Search for the cell housing the specified text and yield its (x, y) center coordinate. 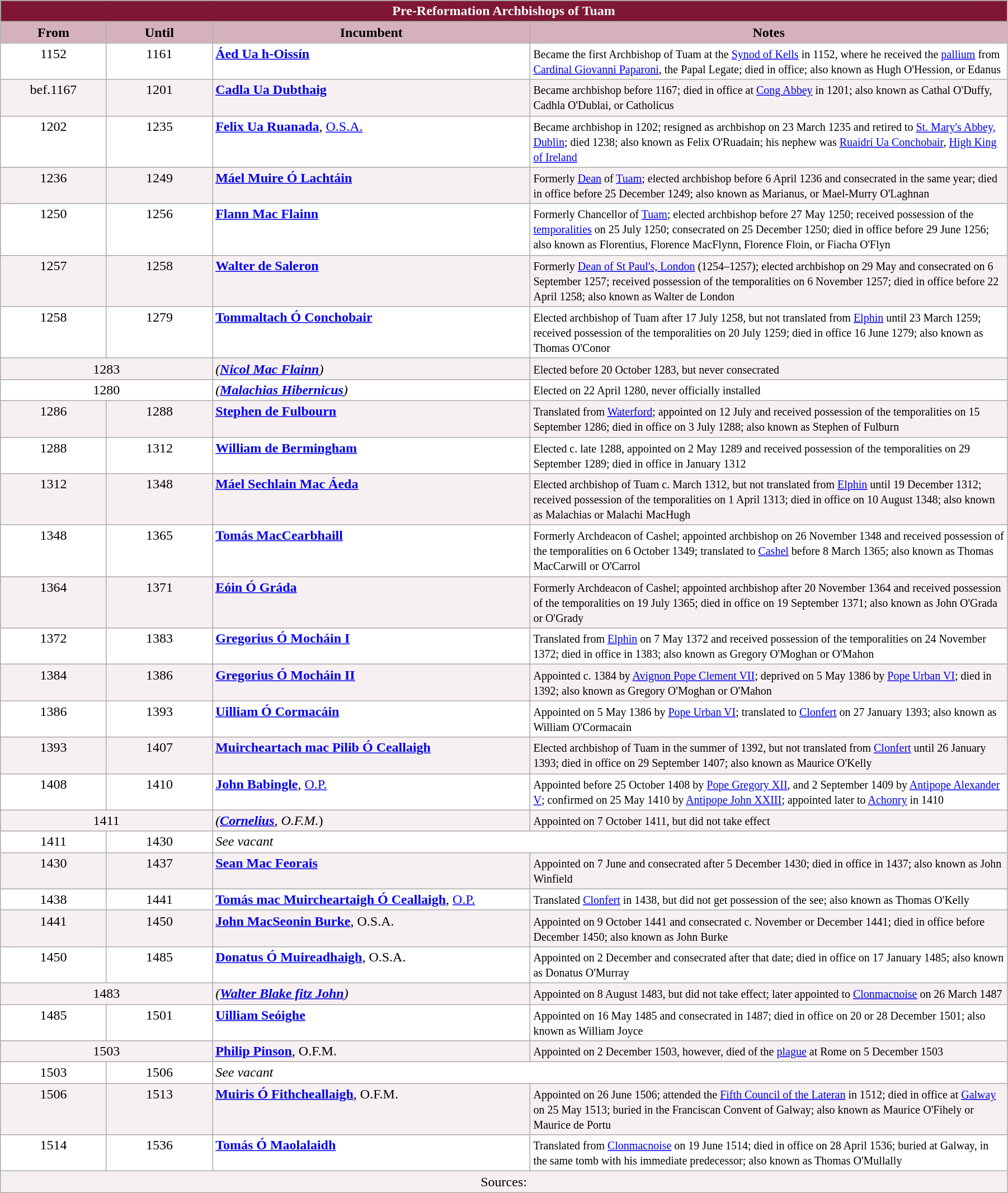
1286 (54, 418)
Appointed on 7 October 1411, but did not take effect (769, 821)
Uilliam Seóighe (371, 1022)
Stephen de Fulbourn (371, 418)
Tomás Ó Maolalaidh (371, 1153)
From (54, 32)
Appointed c. 1384 by Avignon Pope Clement VII; deprived on 5 May 1386 by Pope Urban VI; died in 1392; also known as Gregory O'Moghan or O'Mahon (769, 682)
1513 (159, 1109)
1249 (159, 186)
1279 (159, 332)
Appointed on 9 October 1441 and consecrated c. November or December 1441; died in office before December 1450; also known as John Burke (769, 928)
1280 (106, 390)
Appointed on 5 May 1386 by Pope Urban VI; translated to Clonfert on 27 January 1393; also known as William O'Cormacain (769, 719)
Appointed on 7 June and consecrated after 5 December 1430; died in office in 1437; also known as John Winfield (769, 870)
1364 (54, 602)
Donatus Ó Muireadhaigh, O.S.A. (371, 964)
Felix Ua Ruanada, O.S.A. (371, 142)
Philip Pinson, O.F.M. (371, 1051)
John Babingle, O.P. (371, 792)
Appointed on 2 December 1503, however, died of the plague at Rome on 5 December 1503 (769, 1051)
Tomás MacCearbhaill (371, 551)
(Walter Blake fitz John) (371, 993)
1235 (159, 142)
Until (159, 32)
1283 (106, 369)
Elected c. late 1288, appointed on 2 May 1289 and received possession of the temporalities on 29 September 1289; died in office in January 1312 (769, 455)
Elected on 22 April 1280, never officially installed (769, 390)
Became archbishop before 1167; died in office at Cong Abbey in 1201; also known as Cathal O'Duffy, Cadhla O'Dublai, or Catholicus (769, 97)
Walter de Saleron (371, 281)
1152 (54, 62)
1365 (159, 551)
Incumbent (371, 32)
(Malachias Hibernicus) (371, 390)
1202 (54, 142)
Cadla Ua Dubthaig (371, 97)
1483 (106, 993)
Flann Mac Flainn (371, 229)
1536 (159, 1153)
(Cornelius, O.F.M.) (371, 821)
(Nicol Mac Flainn) (371, 369)
Tomás mac Muircheartaigh Ó Ceallaigh, O.P. (371, 899)
Máel Muire Ó Lachtáin (371, 186)
William de Bermingham (371, 455)
Appointed on 2 December and consecrated after that date; died in office on 17 January 1485; also known as Donatus O'Murray (769, 964)
1438 (54, 899)
1408 (54, 792)
Gregorius Ó Mocháin I (371, 647)
Muiris Ó Fithcheallaigh, O.F.M. (371, 1109)
1384 (54, 682)
1372 (54, 647)
Sean Mac Feorais (371, 870)
1407 (159, 755)
1256 (159, 229)
Elected before 20 October 1283, but never consecrated (769, 369)
1201 (159, 97)
Muircheartach mac Pilib Ó Ceallaigh (371, 755)
Notes (769, 32)
Appointed on 16 May 1485 and consecrated in 1487; died in office on 20 or 28 December 1501; also known as William Joyce (769, 1022)
Uilliam Ó Cormacáin (371, 719)
bef.1167 (54, 97)
1257 (54, 281)
1161 (159, 62)
1437 (159, 870)
Tommaltach Ó Conchobair (371, 332)
1371 (159, 602)
Pre-Reformation Archbishops of Tuam (504, 11)
Áed Ua h-Oissín (371, 62)
1410 (159, 792)
Gregorius Ó Mocháin II (371, 682)
Sources: (504, 1182)
1250 (54, 229)
1514 (54, 1153)
Máel Sechlain Mac Áeda (371, 499)
Appointed on 8 August 1483, but did not take effect; later appointed to Clonmacnoise on 26 March 1487 (769, 993)
John MacSeonin Burke, O.S.A. (371, 928)
1236 (54, 186)
Translated Clonfert in 1438, but did not get possession of the see; also known as Thomas O'Kelly (769, 899)
1501 (159, 1022)
1383 (159, 647)
Eóin Ó Gráda (371, 602)
